Return [x, y] of the center of cell containing provided text 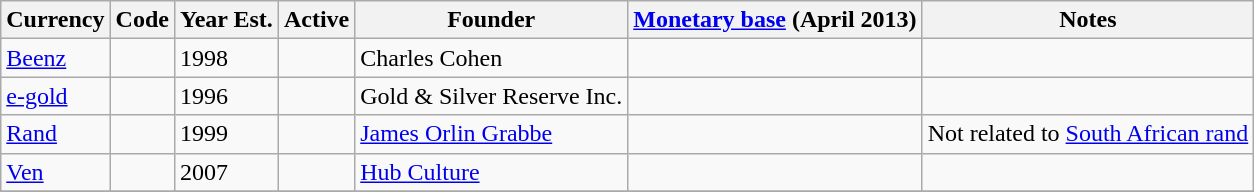
Not related to South African rand [1088, 134]
Monetary base (April 2013) [775, 20]
1996 [226, 96]
Notes [1088, 20]
James Orlin Grabbe [492, 134]
Gold & Silver Reserve Inc. [492, 96]
2007 [226, 172]
Code [142, 20]
1999 [226, 134]
e-gold [56, 96]
Ven [56, 172]
Currency [56, 20]
Rand [56, 134]
1998 [226, 58]
Hub Culture [492, 172]
Beenz [56, 58]
Founder [492, 20]
Charles Cohen [492, 58]
Active [316, 20]
Year Est. [226, 20]
